Scan for the cell matching the given text and deliver its (X, Y) coordinate at center. 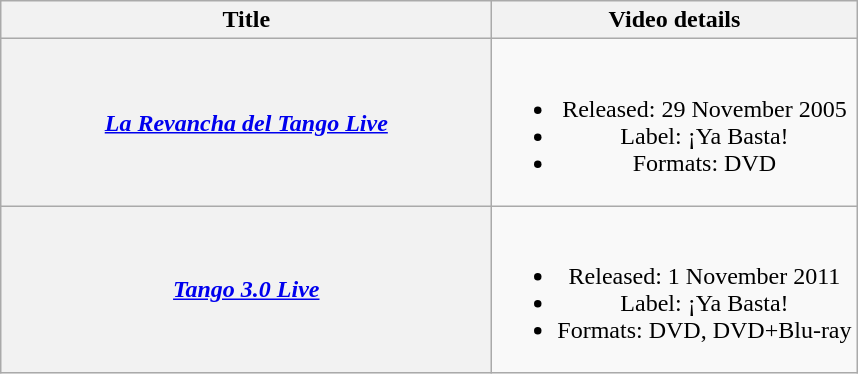
Released: 1 November 2011Label: ¡Ya Basta!Formats: DVD, DVD+Blu-ray (674, 290)
Video details (674, 20)
La Revancha del Tango Live (246, 122)
Released: 29 November 2005Label: ¡Ya Basta!Formats: DVD (674, 122)
Tango 3.0 Live (246, 290)
Title (246, 20)
